Extract the [x, y] coordinate from the center of the cell holding the provided text.  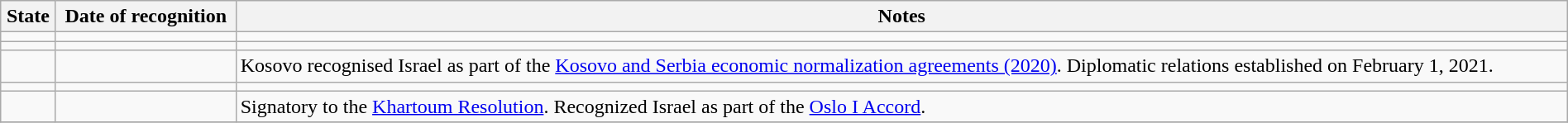
Signatory to the Khartoum Resolution. Recognized Israel as part of the Oslo I Accord. [901, 106]
State [28, 17]
Date of recognition [146, 17]
Notes [901, 17]
